Identify which cell holds the provided text, then report its [x, y] central coordinate. 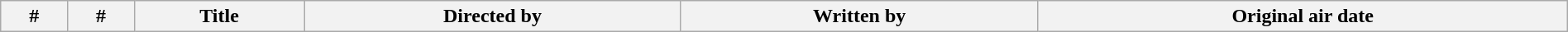
Original air date [1303, 16]
Directed by [493, 16]
Title [218, 16]
Written by [859, 16]
